Detect which cell encompasses the target text, then output its [X, Y] center coordinate. 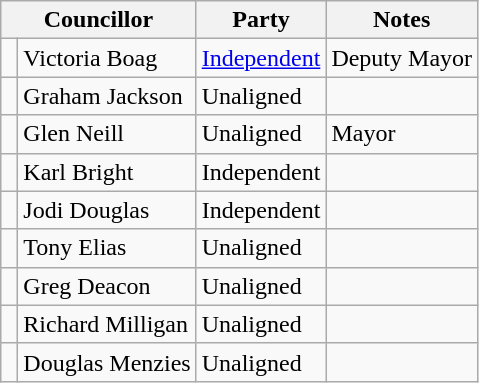
Notes [402, 20]
Deputy Mayor [402, 58]
Victoria Boag [107, 58]
Jodi Douglas [107, 210]
Graham Jackson [107, 96]
Karl Bright [107, 172]
Councillor [98, 20]
Glen Neill [107, 134]
Greg Deacon [107, 286]
Mayor [402, 134]
Douglas Menzies [107, 362]
Richard Milligan [107, 324]
Tony Elias [107, 248]
Party [261, 20]
